Return [X, Y] of the center of cell containing provided text 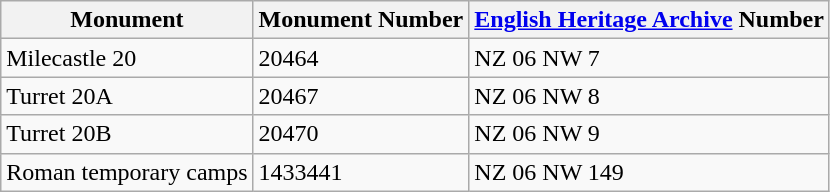
Turret 20A [127, 96]
Monument Number [361, 20]
Roman temporary camps [127, 172]
NZ 06 NW 9 [650, 134]
20470 [361, 134]
20464 [361, 58]
1433441 [361, 172]
Monument [127, 20]
NZ 06 NW 7 [650, 58]
Turret 20B [127, 134]
NZ 06 NW 149 [650, 172]
NZ 06 NW 8 [650, 96]
English Heritage Archive Number [650, 20]
20467 [361, 96]
Milecastle 20 [127, 58]
